Determine the [x, y] coordinate at the center of the cell enclosing the given text.  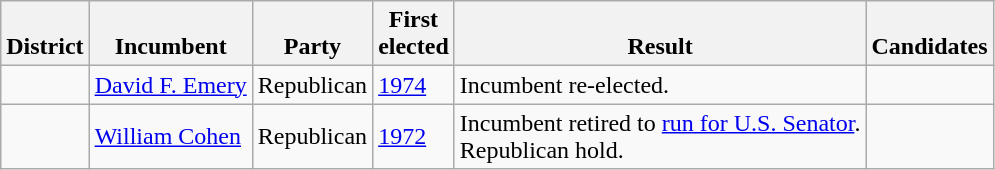
William Cohen [170, 136]
Party [312, 34]
1972 [414, 136]
Incumbent re-elected. [660, 85]
1974 [414, 85]
Result [660, 34]
Incumbent retired to run for U.S. Senator.Republican hold. [660, 136]
Candidates [930, 34]
District [45, 34]
David F. Emery [170, 85]
Incumbent [170, 34]
Firstelected [414, 34]
